Scan for the cell matching the given text and deliver its (X, Y) coordinate at center. 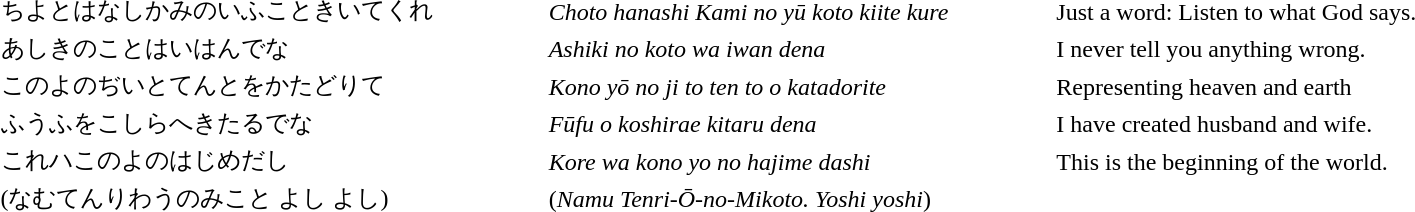
Kore wa kono yo no hajime dashi (800, 161)
Ashiki no koto wa iwan dena (800, 49)
Fūfu o koshirae kitaru dena (800, 123)
Kono yō no ji to ten to o katadorite (800, 86)
